Capture the cell that displays the provided text and extract its (X, Y) central coordinate. 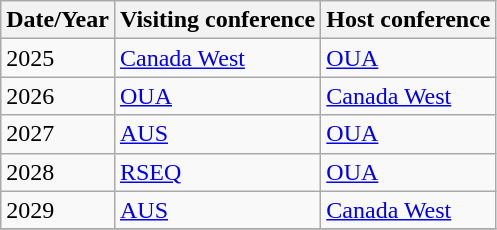
2029 (58, 210)
Host conference (408, 20)
2025 (58, 58)
Date/Year (58, 20)
2028 (58, 172)
Visiting conference (217, 20)
RSEQ (217, 172)
2026 (58, 96)
2027 (58, 134)
